Scan for the cell matching the given text and deliver its (X, Y) coordinate at center. 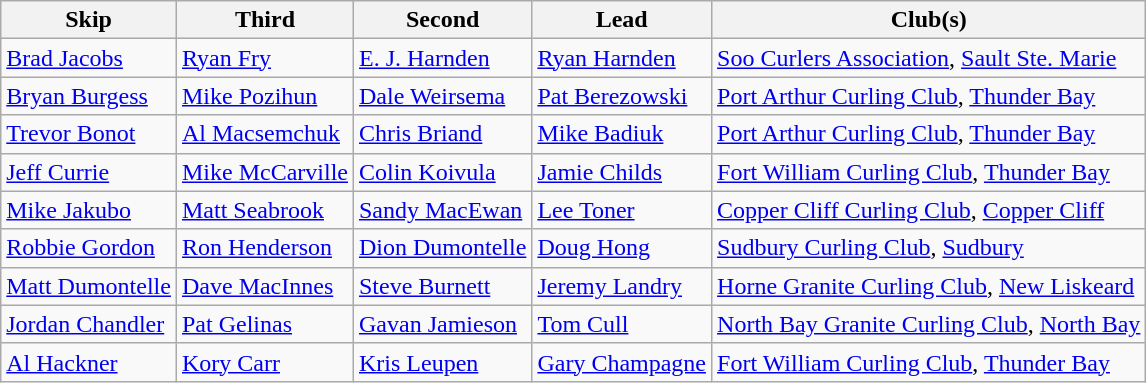
North Bay Granite Curling Club, North Bay (929, 324)
Skip (89, 20)
Mike Jakubo (89, 210)
Pat Gelinas (264, 324)
Matt Dumontelle (89, 286)
Kory Carr (264, 362)
Sandy MacEwan (442, 210)
Al Hackner (89, 362)
Chris Briand (442, 134)
Lead (622, 20)
Third (264, 20)
Ryan Harnden (622, 58)
Bryan Burgess (89, 96)
Colin Koivula (442, 172)
Sudbury Curling Club, Sudbury (929, 248)
Kris Leupen (442, 362)
Tom Cull (622, 324)
Steve Burnett (442, 286)
Horne Granite Curling Club, New Liskeard (929, 286)
E. J. Harnden (442, 58)
Trevor Bonot (89, 134)
Robbie Gordon (89, 248)
Mike McCarville (264, 172)
Second (442, 20)
Soo Curlers Association, Sault Ste. Marie (929, 58)
Mike Pozihun (264, 96)
Club(s) (929, 20)
Copper Cliff Curling Club, Copper Cliff (929, 210)
Lee Toner (622, 210)
Ryan Fry (264, 58)
Matt Seabrook (264, 210)
Al Macsemchuk (264, 134)
Gavan Jamieson (442, 324)
Pat Berezowski (622, 96)
Jordan Chandler (89, 324)
Dave MacInnes (264, 286)
Dion Dumontelle (442, 248)
Mike Badiuk (622, 134)
Gary Champagne (622, 362)
Jeff Currie (89, 172)
Ron Henderson (264, 248)
Dale Weirsema (442, 96)
Brad Jacobs (89, 58)
Jamie Childs (622, 172)
Jeremy Landry (622, 286)
Doug Hong (622, 248)
